Return (X, Y) of the center of cell containing provided text 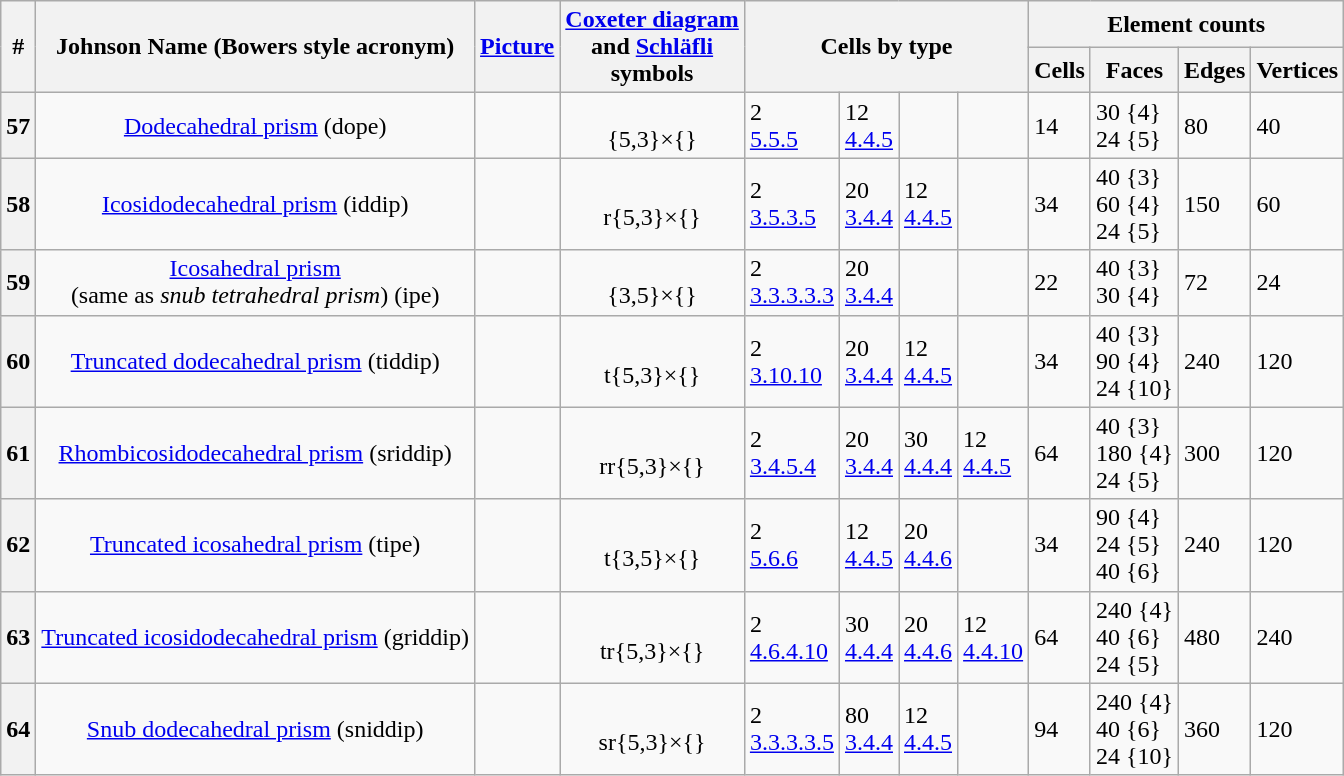
Icosidodecahedral prism (iddip) (256, 204)
22 (1060, 282)
94 (1060, 729)
57 (18, 126)
t{3,5}×{} (652, 545)
2 3.10.10 (792, 361)
rr{5,3}×{} (652, 453)
Picture (518, 47)
40 {3}60 {4}24 {5} (1134, 204)
Element counts (1186, 24)
Cells (1060, 70)
24 (1298, 282)
tr{5,3}×{} (652, 637)
2 3.4.5.4 (792, 453)
Dodecahedral prism (dope) (256, 126)
Icosahedral prism(same as snub tetrahedral prism) (ipe) (256, 282)
Coxeter diagramand Schläflisymbols (652, 47)
Johnson Name (Bowers style acronym) (256, 47)
Truncated dodecahedral prism (tiddip) (256, 361)
2 3.3.3.3.3 (792, 282)
40 {3}30 {4} (1134, 282)
2 3.3.3.3.5 (792, 729)
59 (18, 282)
Truncated icosahedral prism (tipe) (256, 545)
r{5,3}×{} (652, 204)
80 3.4.4 (868, 729)
360 (1214, 729)
# (18, 47)
Snub dodecahedral prism (sniddip) (256, 729)
300 (1214, 453)
90 {4}24 {5}40 {6} (1134, 545)
2 5.6.6 (792, 545)
Faces (1134, 70)
240 {4}40 {6}24 {10} (1134, 729)
62 (18, 545)
61 (18, 453)
Edges (1214, 70)
sr{5,3}×{} (652, 729)
14 (1060, 126)
72 (1214, 282)
40 {3}180 {4}24 {5} (1134, 453)
240 {4}40 {6}24 {5} (1134, 637)
Truncated icosidodecahedral prism (griddip) (256, 637)
58 (18, 204)
12 4.4.10 (994, 637)
2 3.5.3.5 (792, 204)
Cells by type (886, 47)
{3,5}×{} (652, 282)
80 (1214, 126)
30 {4}24 {5} (1134, 126)
Vertices (1298, 70)
63 (18, 637)
Rhombicosidodecahedral prism (sriddip) (256, 453)
{5,3}×{} (652, 126)
2 5.5.5 (792, 126)
2 4.6.4.10 (792, 637)
40 {3}90 {4}24 {10} (1134, 361)
150 (1214, 204)
40 (1298, 126)
t{5,3}×{} (652, 361)
480 (1214, 637)
